Determine the (X, Y) coordinate at the center of the cell enclosing the given text.  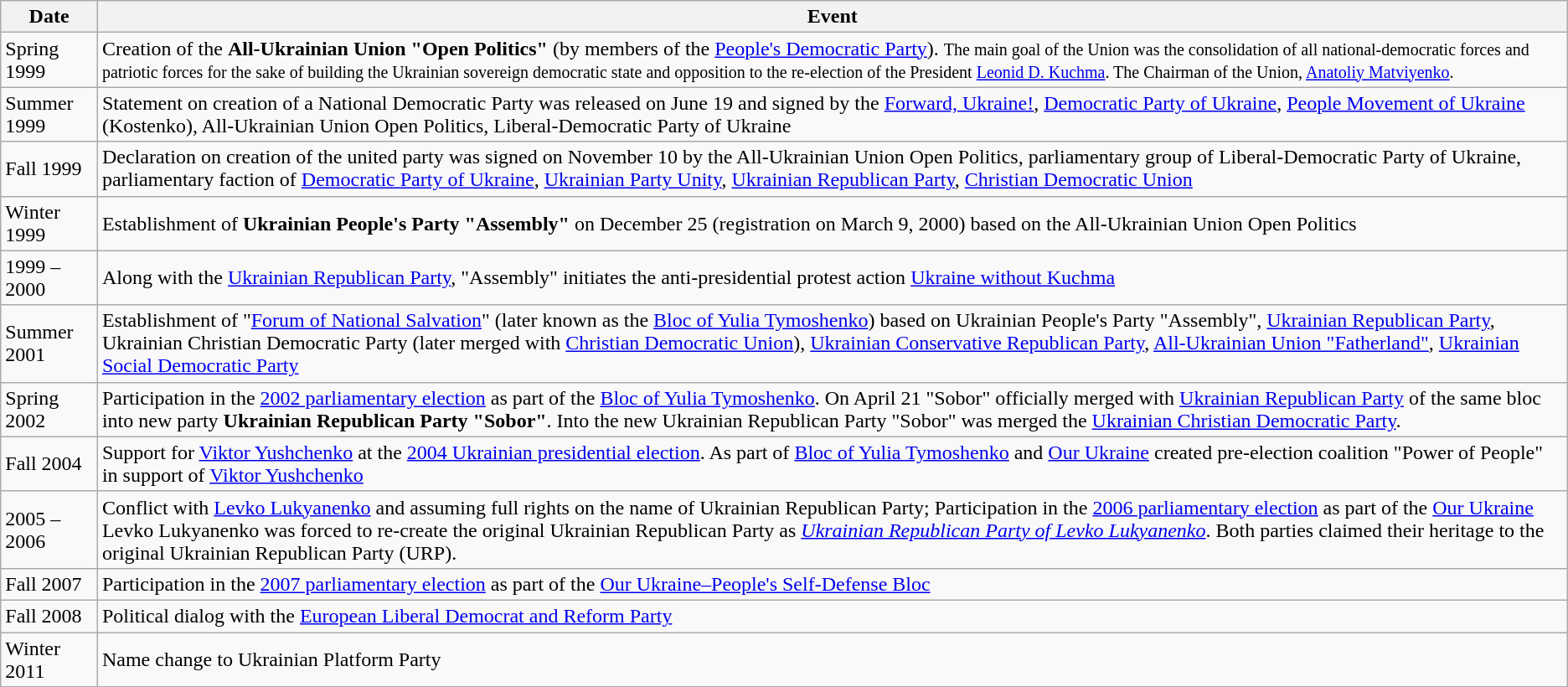
Spring 2002 (49, 409)
Spring 1999 (49, 60)
Date (49, 17)
Name change to Ukrainian Platform Party (833, 659)
Fall 1999 (49, 169)
Summer 2001 (49, 343)
Fall 2008 (49, 616)
1999 – 2000 (49, 278)
Event (833, 17)
Establishment of Ukrainian People's Party "Assembly" on December 25 (registration on March 9, 2000) based on the All-Ukrainian Union Open Politics (833, 223)
Participation in the 2007 parliamentary election as part of the Our Ukraine–People's Self-Defense Bloc (833, 584)
Fall 2004 (49, 464)
Winter 2011 (49, 659)
Summer 1999 (49, 114)
Along with the Ukrainian Republican Party, "Assembly" initiates the anti-presidential protest action Ukraine without Kuchma (833, 278)
Political dialog with the European Liberal Democrat and Reform Party (833, 616)
Fall 2007 (49, 584)
Winter 1999 (49, 223)
2005 – 2006 (49, 529)
